Extract the [X, Y] coordinate from the center of the cell holding the provided text.  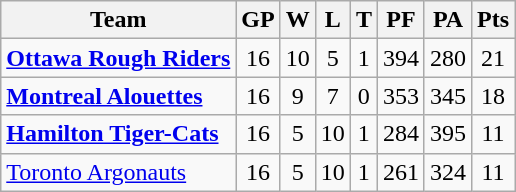
Ottawa Rough Riders [118, 58]
Toronto Argonauts [118, 172]
Montreal Alouettes [118, 96]
280 [448, 58]
GP [258, 20]
394 [400, 58]
9 [298, 96]
395 [448, 134]
W [298, 20]
21 [494, 58]
Pts [494, 20]
7 [332, 96]
284 [400, 134]
353 [400, 96]
261 [400, 172]
PA [448, 20]
L [332, 20]
Hamilton Tiger-Cats [118, 134]
Team [118, 20]
324 [448, 172]
18 [494, 96]
345 [448, 96]
0 [364, 96]
PF [400, 20]
T [364, 20]
